Output the (X, Y) coordinate of the center of the cell containing the given text.  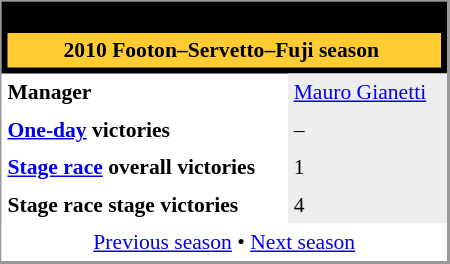
– (368, 130)
One-day victories (145, 130)
Stage race overall victories (145, 167)
1 (368, 167)
Previous season • Next season (225, 243)
Manager (145, 93)
Stage race stage victories (145, 205)
4 (368, 205)
Mauro Gianetti (368, 93)
